Return the (x, y) coordinate for the center point of the cell that contains the specified text.  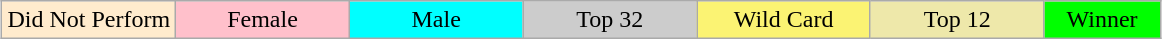
Top 12 (957, 20)
Female (263, 20)
Did Not Perform (89, 20)
Wild Card (784, 20)
Male (436, 20)
Top 32 (610, 20)
Winner (1102, 20)
